Identify which cell holds the provided text, then report its (x, y) central coordinate. 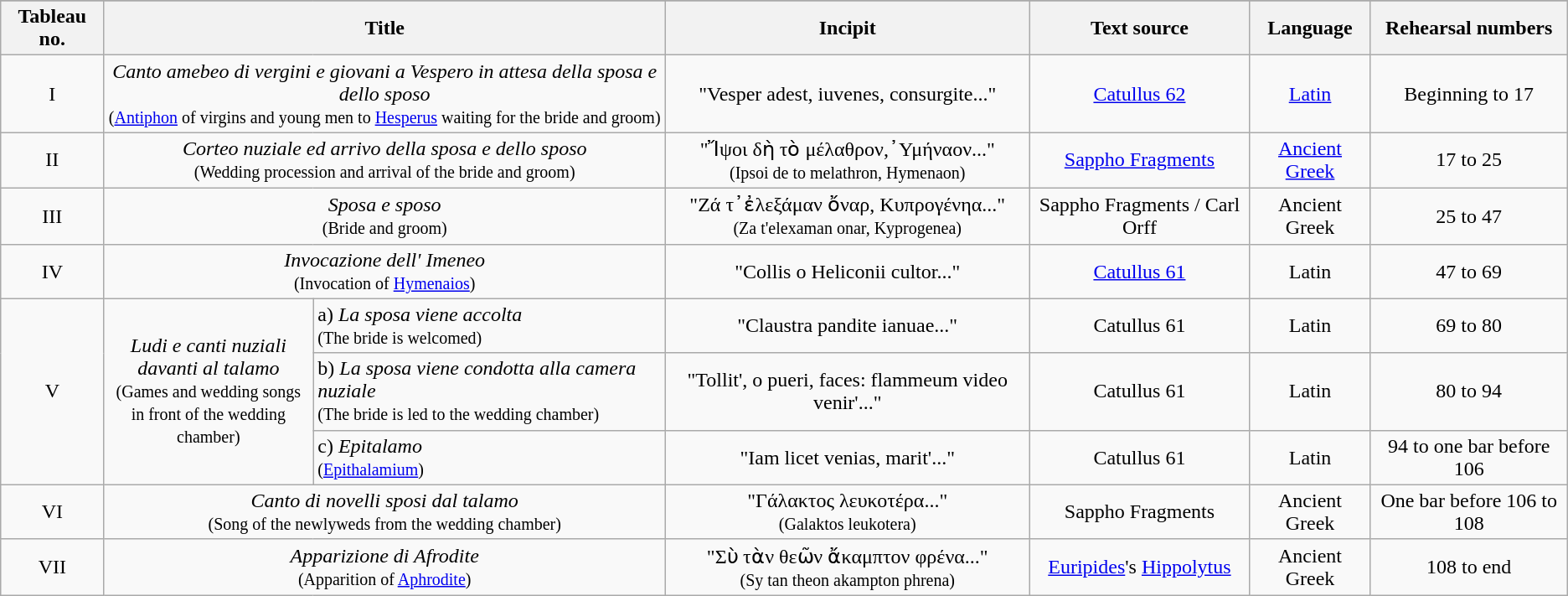
III (52, 216)
Title (385, 29)
"Γάλακτος λευκοτέρα..."(Galaktos leukotera) (848, 511)
Invocazione dell' Imeneo(Invocation of Hymenaios) (385, 272)
Canto di novelli sposi dal talamo(Song of the newlyweds from the wedding chamber) (385, 511)
"Claustra pandite ianuae..." (848, 325)
"Σὺ τὰν θεῶν ἄκαμπτον φρένα..."(Sy tan theon akampton phrena) (848, 567)
Corteo nuziale ed arrivo della sposa e dello sposo(Wedding procession and arrival of the bride and groom) (385, 161)
II (52, 161)
Apparizione di Afrodite(Apparition of Aphrodite) (385, 567)
"Iam licet venias, marit'..." (848, 458)
Euripides's Hippolytus (1139, 567)
c) Epitalamo(Epithalamium) (489, 458)
V (52, 391)
108 to end (1469, 567)
47 to 69 (1469, 272)
IV (52, 272)
VI (52, 511)
b) La sposa viene condotta alla camera nuziale(The bride is led to the wedding chamber) (489, 391)
Beginning to 17 (1469, 94)
Catullus 62 (1139, 94)
94 to one bar before 106 (1469, 458)
"Vesper adest, iuvenes, consurgite..." (848, 94)
"Collis o Heliconii cultor..." (848, 272)
Incipit (848, 29)
Rehearsal numbers (1469, 29)
a) La sposa viene accolta(The bride is welcomed) (489, 325)
80 to 94 (1469, 391)
Tableau no. (52, 29)
25 to 47 (1469, 216)
Sposa e sposo(Bride and groom) (385, 216)
"Ἴψοι δὴ τὸ μέλαθρον,⁠᾽Υμήναον..."(Ipsoi de to melathron, Hymenaon) (848, 161)
One bar before 106 to 108 (1469, 511)
Language (1310, 29)
69 to 80 (1469, 325)
Sappho Fragments / Carl Orff (1139, 216)
Text source (1139, 29)
I (52, 94)
"Tollit', o pueri, faces: flammeum video venir'..." (848, 391)
VII (52, 567)
"Ζά τ᾽ἐλεξάμαν ὄναρ, Κυπρογένηα..."(Za t'elexaman onar, Kyprogenea) (848, 216)
Ludi e canti nuzialidavanti al talamo(Games and wedding songsin front of the wedding chamber) (209, 391)
17 to 25 (1469, 161)
